Detect which cell encompasses the target text, then output its (x, y) center coordinate. 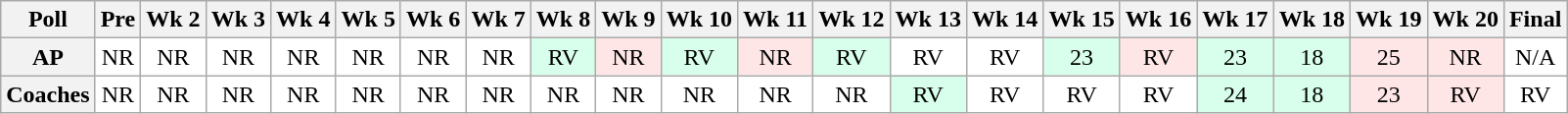
Wk 3 (238, 20)
Pre (117, 20)
Wk 16 (1158, 20)
Wk 18 (1312, 20)
Coaches (48, 94)
Wk 12 (852, 20)
Wk 19 (1389, 20)
Wk 13 (928, 20)
AP (48, 57)
Wk 7 (498, 20)
N/A (1535, 57)
25 (1389, 57)
Wk 15 (1082, 20)
24 (1235, 94)
Poll (48, 20)
Wk 2 (173, 20)
Wk 11 (775, 20)
Wk 4 (303, 20)
Wk 20 (1465, 20)
Wk 5 (368, 20)
Final (1535, 20)
Wk 14 (1004, 20)
Wk 9 (628, 20)
Wk 10 (699, 20)
Wk 6 (433, 20)
Wk 17 (1235, 20)
Wk 8 (563, 20)
